Search for the cell housing the specified text and yield its (x, y) center coordinate. 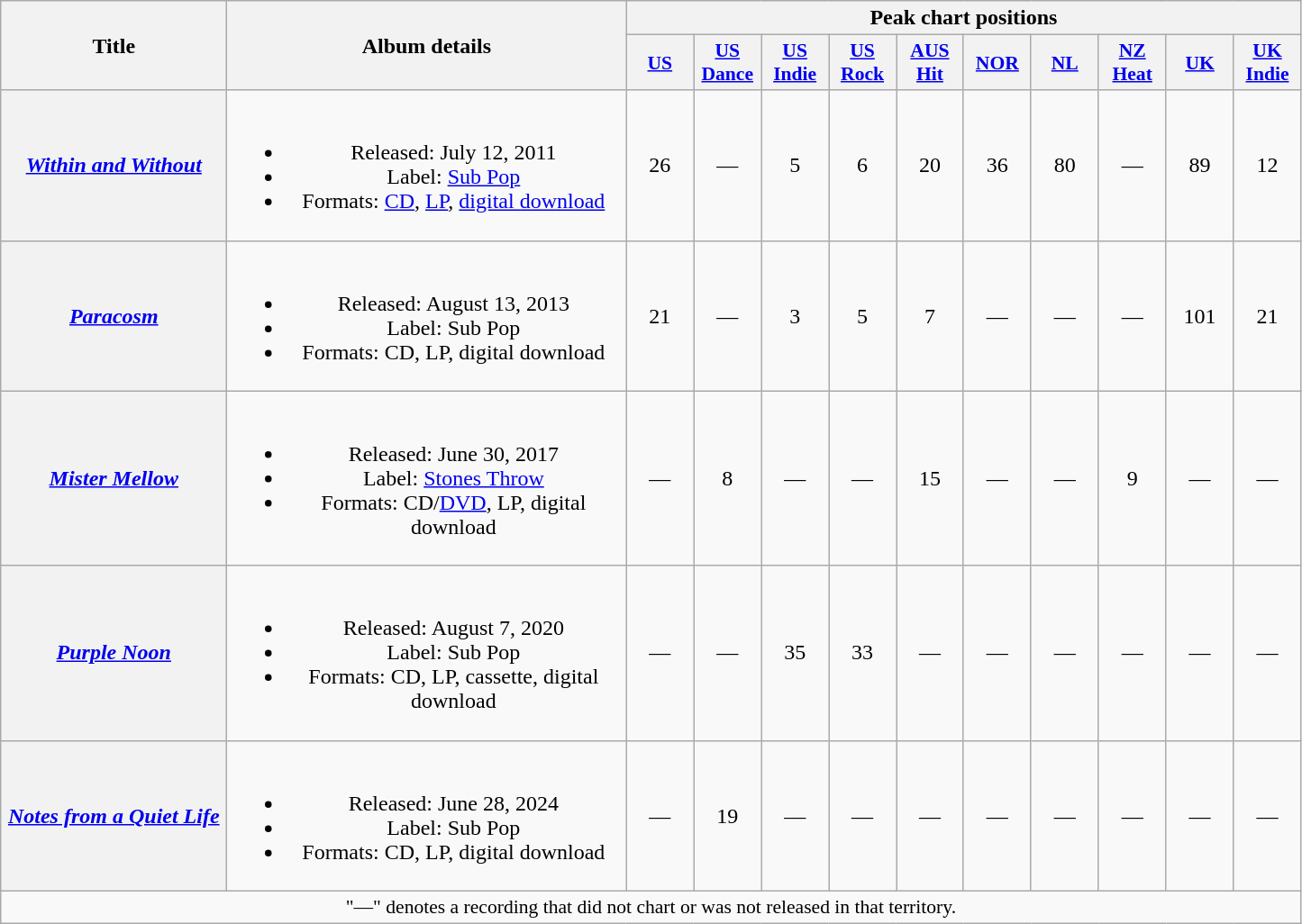
Peak chart positions (964, 18)
NZHeat (1132, 63)
UKIndie (1267, 63)
101 (1200, 315)
NL (1065, 63)
8 (728, 478)
AUSHit (930, 63)
7 (930, 315)
Released: August 7, 2020Label: Sub PopFormats: CD, LP, cassette, digital download (427, 653)
USDance (728, 63)
Album details (427, 45)
Released: June 30, 2017Label: Stones ThrowFormats: CD/DVD, LP, digital download (427, 478)
89 (1200, 166)
Purple Noon (114, 653)
35 (795, 653)
UK (1200, 63)
12 (1267, 166)
26 (660, 166)
6 (863, 166)
15 (930, 478)
Notes from a Quiet Life (114, 816)
Paracosm (114, 315)
USIndie (795, 63)
Mister Mellow (114, 478)
Title (114, 45)
80 (1065, 166)
Within and Without (114, 166)
20 (930, 166)
Released: July 12, 2011Label: Sub PopFormats: CD, LP, digital download (427, 166)
Released: June 28, 2024Label: Sub PopFormats: CD, LP, digital download (427, 816)
3 (795, 315)
"—" denotes a recording that did not chart or was not released in that territory. (651, 907)
36 (997, 166)
USRock (863, 63)
9 (1132, 478)
33 (863, 653)
US (660, 63)
NOR (997, 63)
19 (728, 816)
Released: August 13, 2013Label: Sub PopFormats: CD, LP, digital download (427, 315)
